For the text-containing cell, return its midpoint in [x, y] coordinate format. 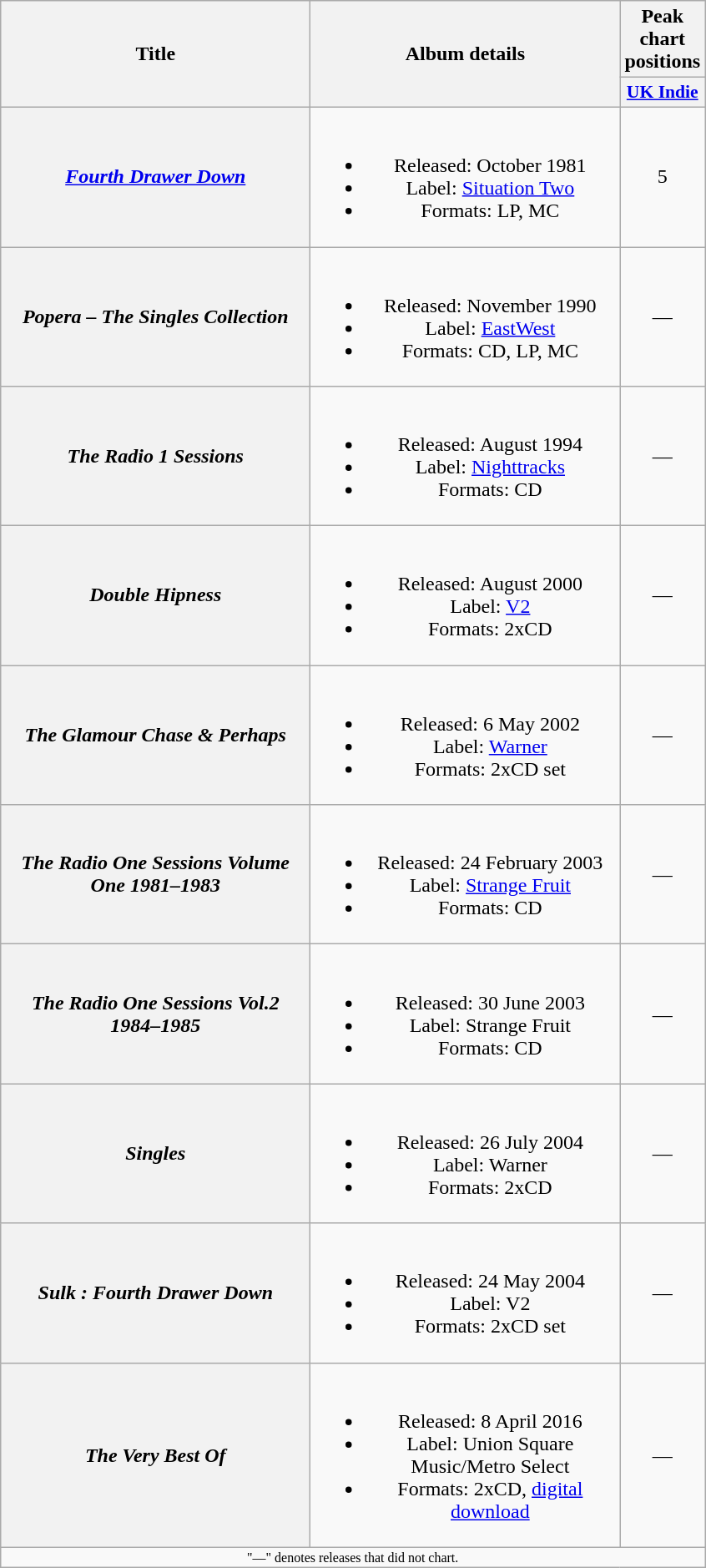
Released: 30 June 2003Label: Strange FruitFormats: CD [466, 1014]
The Radio One Sessions Volume One 1981–1983 [155, 875]
Fourth Drawer Down [155, 177]
UK Indie [663, 93]
Released: 6 May 2002Label: WarnerFormats: 2xCD set [466, 735]
The Very Best Of [155, 1454]
Released: 8 April 2016Label: Union Square Music/Metro SelectFormats: 2xCD, digital download [466, 1454]
Released: August 1994Label: NighttracksFormats: CD [466, 456]
The Radio One Sessions Vol.2 1984–1985 [155, 1014]
Released: 26 July 2004Label: WarnerFormats: 2xCD [466, 1154]
Released: 24 May 2004Label: V2Formats: 2xCD set [466, 1292]
Released: October 1981Label: Situation TwoFormats: LP, MC [466, 177]
Peak chart positions [663, 39]
"—" denotes releases that did not chart. [353, 1557]
Album details [466, 54]
Released: 24 February 2003Label: Strange FruitFormats: CD [466, 875]
Singles [155, 1154]
Double Hipness [155, 596]
5 [663, 177]
The Glamour Chase & Perhaps [155, 735]
Popera – The Singles Collection [155, 317]
Sulk : Fourth Drawer Down [155, 1292]
Released: August 2000Label: V2Formats: 2xCD [466, 596]
Released: November 1990Label: EastWestFormats: CD, LP, MC [466, 317]
The Radio 1 Sessions [155, 456]
Title [155, 54]
